Output the [x, y] coordinate of the center of the cell containing the given text.  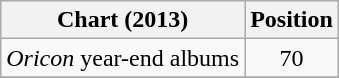
Chart (2013) [123, 20]
Oricon year-end albums [123, 58]
Position [292, 20]
70 [292, 58]
